Locate the cell with the specified text and output its [x, y] center coordinate. 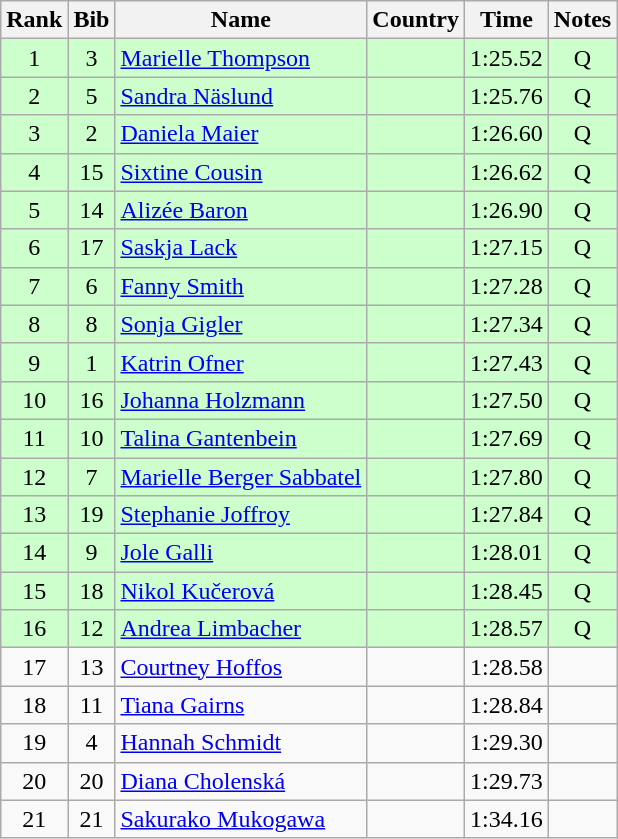
1:25.52 [507, 58]
Country [416, 20]
Marielle Berger Sabbatel [241, 477]
Marielle Thompson [241, 58]
Andrea Limbacher [241, 629]
Katrin Ofner [241, 362]
Sandra Näslund [241, 96]
Hannah Schmidt [241, 743]
Notes [582, 20]
1:29.73 [507, 781]
Talina Gantenbein [241, 438]
1:28.01 [507, 553]
1:26.62 [507, 172]
Courtney Hoffos [241, 667]
1:27.28 [507, 286]
1:28.58 [507, 667]
Sakurako Mukogawa [241, 819]
Time [507, 20]
1:28.45 [507, 591]
1:28.84 [507, 705]
1:27.34 [507, 324]
1:28.57 [507, 629]
1:27.15 [507, 248]
Saskja Lack [241, 248]
Stephanie Joffroy [241, 515]
Tiana Gairns [241, 705]
Jole Galli [241, 553]
1:27.50 [507, 400]
1:26.60 [507, 134]
1:34.16 [507, 819]
Diana Cholenská [241, 781]
Bib [92, 20]
Sixtine Cousin [241, 172]
Daniela Maier [241, 134]
Name [241, 20]
1:26.90 [507, 210]
Nikol Kučerová [241, 591]
Alizée Baron [241, 210]
1:25.76 [507, 96]
1:27.43 [507, 362]
1:27.80 [507, 477]
Johanna Holzmann [241, 400]
1:27.84 [507, 515]
1:27.69 [507, 438]
Rank [34, 20]
Fanny Smith [241, 286]
Sonja Gigler [241, 324]
1:29.30 [507, 743]
